Search for the cell housing the specified text and yield its [x, y] center coordinate. 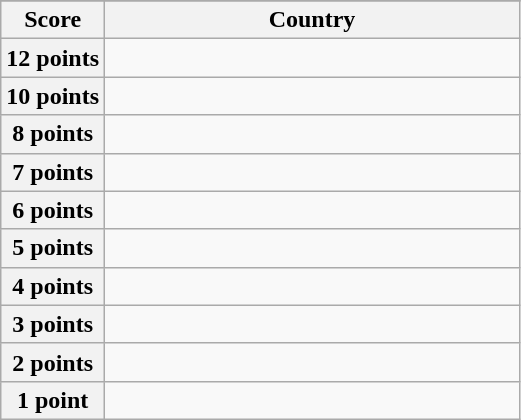
8 points [53, 134]
Score [53, 20]
4 points [53, 286]
10 points [53, 96]
12 points [53, 58]
1 point [53, 400]
5 points [53, 248]
2 points [53, 362]
3 points [53, 324]
6 points [53, 210]
7 points [53, 172]
Country [312, 20]
